For the text-containing cell, return its midpoint in [X, Y] coordinate format. 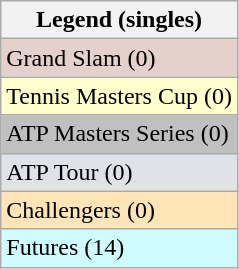
Tennis Masters Cup (0) [120, 96]
Futures (14) [120, 248]
Grand Slam (0) [120, 58]
ATP Tour (0) [120, 172]
Challengers (0) [120, 210]
Legend (singles) [120, 20]
ATP Masters Series (0) [120, 134]
